Search for the cell housing the specified text and yield its (x, y) center coordinate. 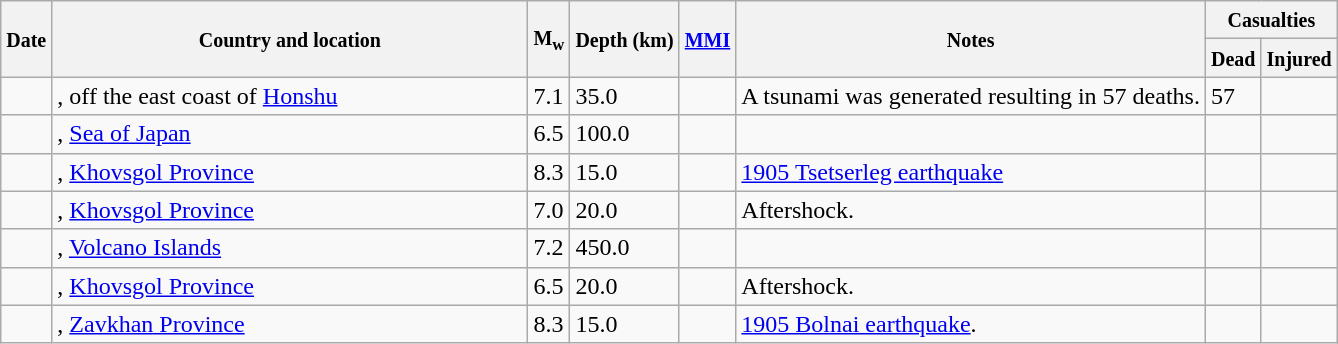
Casualties (1271, 20)
, Sea of Japan (290, 134)
7.0 (549, 210)
MMI (708, 39)
Country and location (290, 39)
A tsunami was generated resulting in 57 deaths. (971, 96)
35.0 (624, 96)
7.1 (549, 96)
, off the east coast of Honshu (290, 96)
Notes (971, 39)
Injured (1299, 58)
100.0 (624, 134)
7.2 (549, 248)
, Zavkhan Province (290, 324)
Date (26, 39)
Dead (1233, 58)
1905 Bolnai earthquake. (971, 324)
, Volcano Islands (290, 248)
Depth (km) (624, 39)
Mw (549, 39)
450.0 (624, 248)
1905 Tsetserleg earthquake (971, 172)
57 (1233, 96)
